Find where the given text appears and provide that cell's center as (x, y) coordinate. 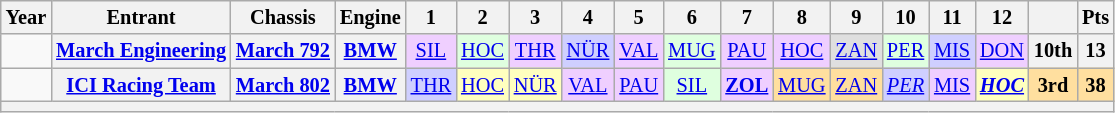
13 (1096, 51)
7 (746, 17)
ICI Racing Team (141, 85)
Pts (1096, 17)
March 802 (283, 85)
ZOL (746, 85)
8 (802, 17)
3rd (1053, 85)
1 (431, 17)
4 (588, 17)
5 (638, 17)
3 (536, 17)
9 (856, 17)
10th (1053, 51)
Engine (370, 17)
Entrant (141, 17)
DON (1002, 51)
12 (1002, 17)
March Engineering (141, 51)
10 (906, 17)
11 (952, 17)
Year (26, 17)
38 (1096, 85)
Chassis (283, 17)
March 792 (283, 51)
6 (692, 17)
2 (482, 17)
